Detect which cell encompasses the target text, then output its [x, y] center coordinate. 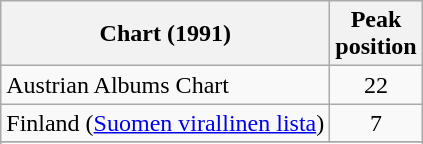
Peakposition [376, 34]
Finland (Suomen virallinen lista) [166, 123]
7 [376, 123]
22 [376, 85]
Austrian Albums Chart [166, 85]
Chart (1991) [166, 34]
